Provide the (X, Y) coordinate of the cell's center where the given text is located.  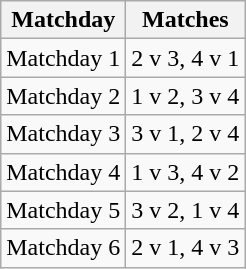
Matches (186, 20)
Matchday 6 (64, 248)
Matchday 5 (64, 210)
1 v 3, 4 v 2 (186, 172)
3 v 2, 1 v 4 (186, 210)
Matchday 2 (64, 96)
Matchday 4 (64, 172)
Matchday 3 (64, 134)
Matchday (64, 20)
Matchday 1 (64, 58)
1 v 2, 3 v 4 (186, 96)
2 v 1, 4 v 3 (186, 248)
3 v 1, 2 v 4 (186, 134)
2 v 3, 4 v 1 (186, 58)
